Scan for the cell matching the given text and deliver its [x, y] coordinate at center. 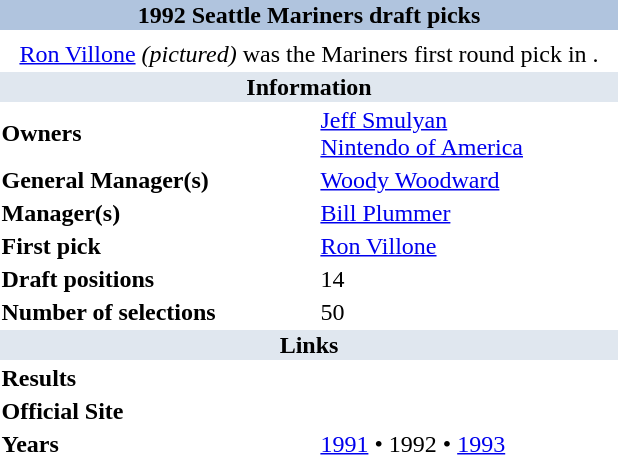
Official Site [158, 411]
Number of selections [158, 312]
Manager(s) [158, 213]
Woody Woodward [468, 180]
General Manager(s) [158, 180]
50 [468, 312]
Owners [158, 134]
Information [309, 87]
Results [158, 378]
First pick [158, 246]
Ron Villone [468, 246]
Draft positions [158, 279]
Jeff SmulyanNintendo of America [468, 134]
Bill Plummer [468, 213]
1992 Seattle Mariners draft picks [309, 15]
14 [468, 279]
Links [309, 345]
Ron Villone (pictured) was the Mariners first round pick in . [309, 54]
